Extract the [X, Y] coordinate from the center of the cell holding the provided text.  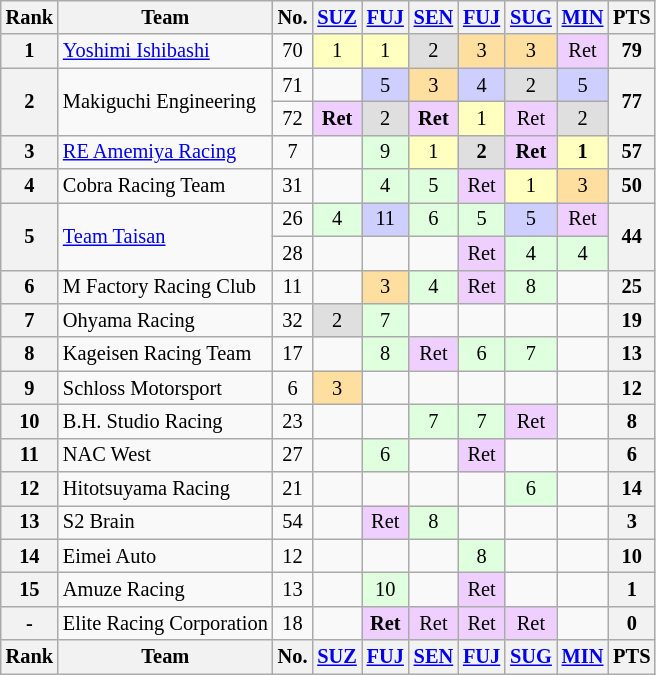
57 [632, 152]
0 [632, 623]
70 [293, 51]
Amuze Racing [166, 589]
17 [293, 354]
77 [632, 102]
Makiguchi Engineering [166, 102]
19 [632, 320]
32 [293, 320]
- [30, 623]
M Factory Racing Club [166, 287]
25 [632, 287]
Team Taisan [166, 236]
Cobra Racing Team [166, 186]
26 [293, 219]
50 [632, 186]
31 [293, 186]
Ohyama Racing [166, 320]
28 [293, 253]
Eimei Auto [166, 556]
79 [632, 51]
B.H. Studio Racing [166, 421]
44 [632, 236]
Elite Racing Corporation [166, 623]
23 [293, 421]
S2 Brain [166, 522]
NAC West [166, 455]
18 [293, 623]
RE Amemiya Racing [166, 152]
Hitotsuyama Racing [166, 489]
21 [293, 489]
71 [293, 85]
Yoshimi Ishibashi [166, 51]
54 [293, 522]
15 [30, 589]
Kageisen Racing Team [166, 354]
27 [293, 455]
72 [293, 118]
Schloss Motorsport [166, 388]
